Capture the cell that displays the provided text and extract its [x, y] central coordinate. 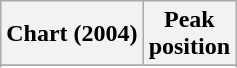
Peak position [189, 34]
Chart (2004) [72, 34]
